Scan for the cell matching the given text and deliver its [x, y] coordinate at center. 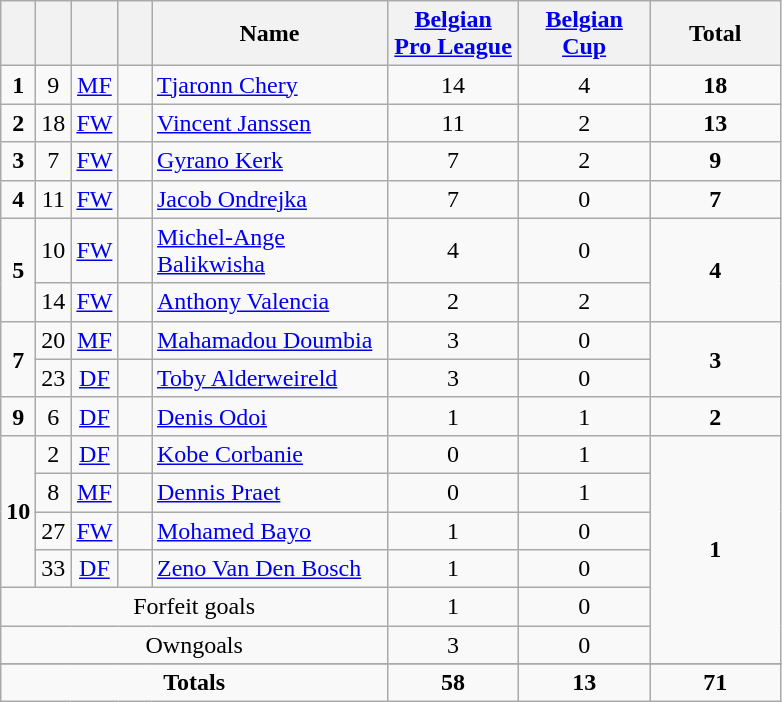
20 [54, 340]
Belgian Pro League [454, 34]
Belgian Cup [584, 34]
27 [54, 531]
8 [54, 492]
71 [716, 683]
23 [54, 378]
Toby Alderweireld [270, 378]
Dennis Praet [270, 492]
Anthony Valencia [270, 302]
Mohamed Bayo [270, 531]
Michel-Ange Balikwisha [270, 250]
Mahamadou Doumbia [270, 340]
Denis Odoi [270, 416]
Vincent Janssen [270, 123]
Gyrano Kerk [270, 161]
Totals [194, 683]
Kobe Corbanie [270, 454]
5 [18, 270]
6 [54, 416]
Name [270, 34]
Zeno Van Den Bosch [270, 569]
Total [716, 34]
33 [54, 569]
Jacob Ondrejka [270, 199]
Forfeit goals [194, 607]
Tjaronn Chery [270, 85]
58 [454, 683]
Owngoals [194, 645]
